Pinpoint the cell where the given text exists, returning its (x, y) midpoint coordinate. 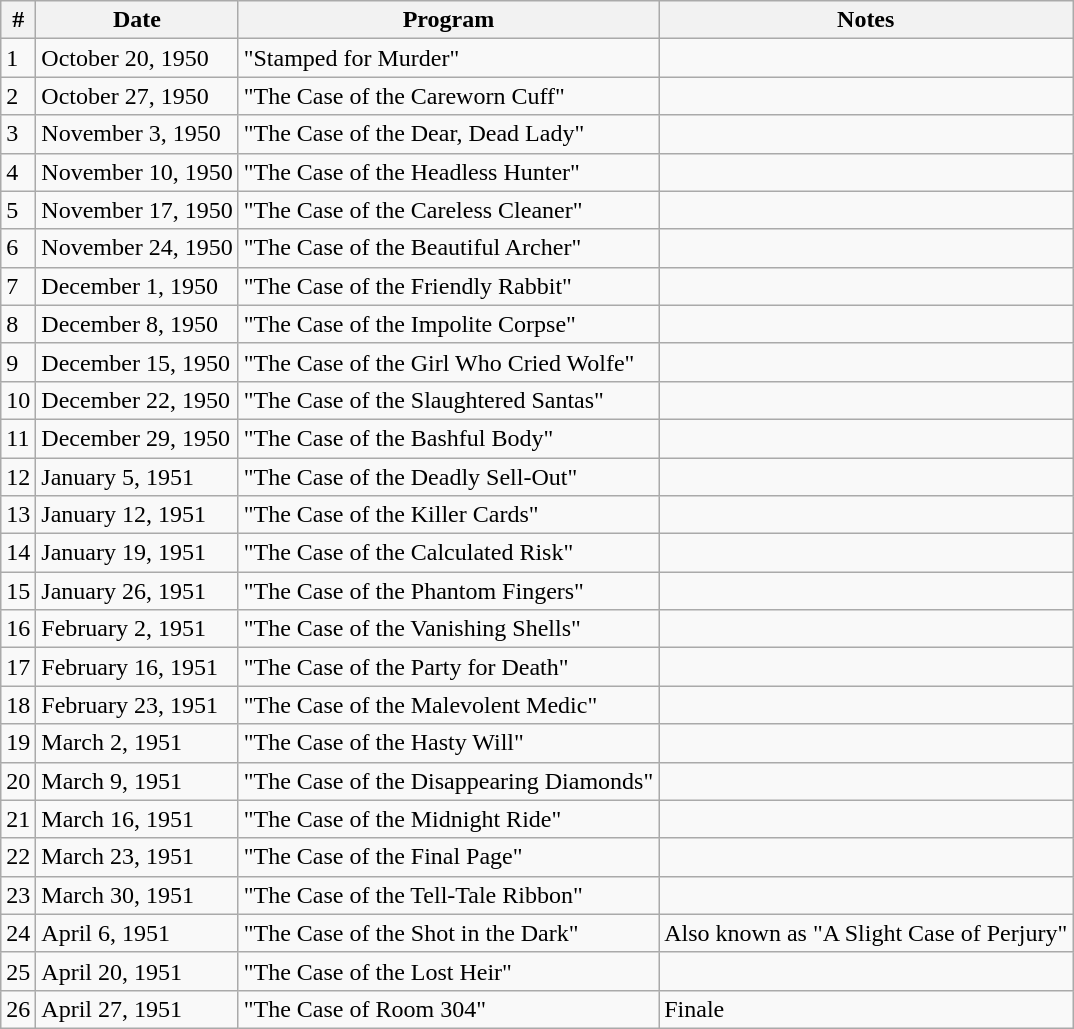
16 (18, 629)
"The Case of the Careless Cleaner" (448, 210)
"The Case of the Careworn Cuff" (448, 96)
"The Case of the Final Page" (448, 857)
"The Case of the Party for Death" (448, 667)
February 2, 1951 (137, 629)
"The Case of the Friendly Rabbit" (448, 286)
March 16, 1951 (137, 819)
Notes (866, 20)
26 (18, 1009)
12 (18, 477)
15 (18, 591)
"The Case of the Phantom Fingers" (448, 591)
"The Case of the Dear, Dead Lady" (448, 134)
Program (448, 20)
5 (18, 210)
January 12, 1951 (137, 515)
"The Case of the Disappearing Diamonds" (448, 781)
October 27, 1950 (137, 96)
17 (18, 667)
November 10, 1950 (137, 172)
11 (18, 438)
"The Case of Room 304" (448, 1009)
18 (18, 705)
4 (18, 172)
21 (18, 819)
8 (18, 324)
January 19, 1951 (137, 553)
January 26, 1951 (137, 591)
23 (18, 895)
"The Case of the Beautiful Archer" (448, 248)
November 3, 1950 (137, 134)
"Stamped for Murder" (448, 58)
10 (18, 400)
December 15, 1950 (137, 362)
"The Case of the Vanishing Shells" (448, 629)
March 23, 1951 (137, 857)
April 27, 1951 (137, 1009)
Also known as "A Slight Case of Perjury" (866, 933)
25 (18, 971)
November 24, 1950 (137, 248)
"The Case of the Deadly Sell-Out" (448, 477)
April 6, 1951 (137, 933)
February 23, 1951 (137, 705)
December 22, 1950 (137, 400)
"The Case of the Impolite Corpse" (448, 324)
"The Case of the Girl Who Cried Wolfe" (448, 362)
April 20, 1951 (137, 971)
"The Case of the Tell-Tale Ribbon" (448, 895)
"The Case of the Slaughtered Santas" (448, 400)
"The Case of the Malevolent Medic" (448, 705)
March 30, 1951 (137, 895)
13 (18, 515)
March 2, 1951 (137, 743)
March 9, 1951 (137, 781)
22 (18, 857)
"The Case of the Midnight Ride" (448, 819)
"The Case of the Headless Hunter" (448, 172)
Finale (866, 1009)
February 16, 1951 (137, 667)
1 (18, 58)
19 (18, 743)
December 1, 1950 (137, 286)
6 (18, 248)
January 5, 1951 (137, 477)
7 (18, 286)
14 (18, 553)
"The Case of the Bashful Body" (448, 438)
Date (137, 20)
2 (18, 96)
20 (18, 781)
# (18, 20)
"The Case of the Hasty Will" (448, 743)
November 17, 1950 (137, 210)
"The Case of the Calculated Risk" (448, 553)
October 20, 1950 (137, 58)
"The Case of the Shot in the Dark" (448, 933)
December 29, 1950 (137, 438)
"The Case of the Lost Heir" (448, 971)
3 (18, 134)
9 (18, 362)
December 8, 1950 (137, 324)
"The Case of the Killer Cards" (448, 515)
24 (18, 933)
